From the cell containing the given text, extract its center point as (x, y) coordinate. 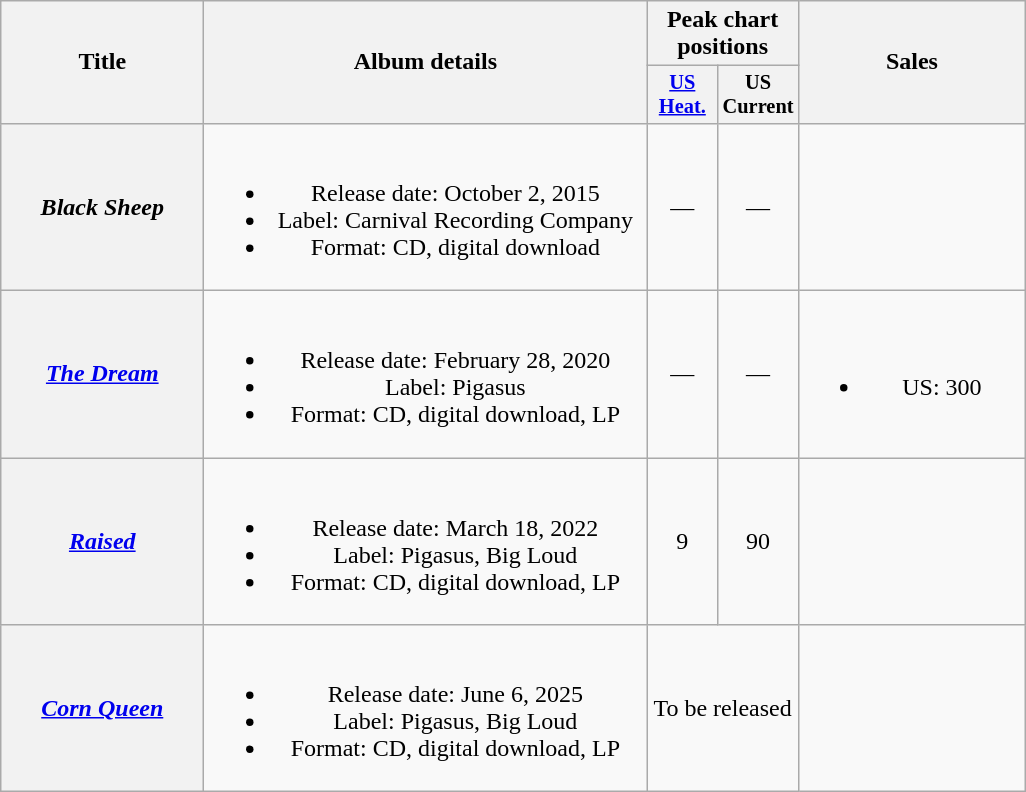
Release date: March 18, 2022Label: Pigasus, Big LoudFormat: CD, digital download, LP (426, 542)
Release date: June 6, 2025Label: Pigasus, Big LoudFormat: CD, digital download, LP (426, 708)
Release date: October 2, 2015Label: Carnival Recording CompanyFormat: CD, digital download (426, 206)
Peak chart positions (723, 34)
US: 300 (912, 374)
USCurrent (758, 95)
Corn Queen (102, 708)
Album details (426, 62)
Raised (102, 542)
Title (102, 62)
90 (758, 542)
Sales (912, 62)
9 (682, 542)
USHeat. (682, 95)
Release date: February 28, 2020Label: PigasusFormat: CD, digital download, LP (426, 374)
Black Sheep (102, 206)
The Dream (102, 374)
To be released (723, 708)
